Return [x, y] of the center of cell containing provided text 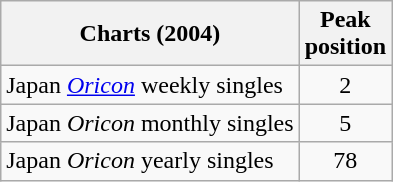
2 [345, 85]
78 [345, 161]
Japan Oricon yearly singles [150, 161]
Japan Oricon monthly singles [150, 123]
5 [345, 123]
Japan Oricon weekly singles [150, 85]
Charts (2004) [150, 34]
Peakposition [345, 34]
